Provide the [X, Y] coordinate of the cell's center where the given text is located.  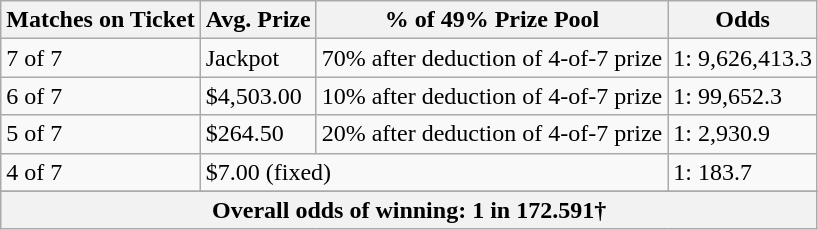
1: 2,930.9 [743, 134]
6 of 7 [101, 96]
$4,503.00 [258, 96]
Jackpot [258, 58]
$7.00 (fixed) [434, 172]
Avg. Prize [258, 20]
Matches on Ticket [101, 20]
70% after deduction of 4-of-7 prize [492, 58]
1: 9,626,413.3 [743, 58]
20% after deduction of 4-of-7 prize [492, 134]
$264.50 [258, 134]
% of 49% Prize Pool [492, 20]
1: 183.7 [743, 172]
10% after deduction of 4-of-7 prize [492, 96]
4 of 7 [101, 172]
5 of 7 [101, 134]
Odds [743, 20]
7 of 7 [101, 58]
1: 99,652.3 [743, 96]
Overall odds of winning: 1 in 172.591† [410, 210]
